Pinpoint the cell where the given text exists, returning its (x, y) midpoint coordinate. 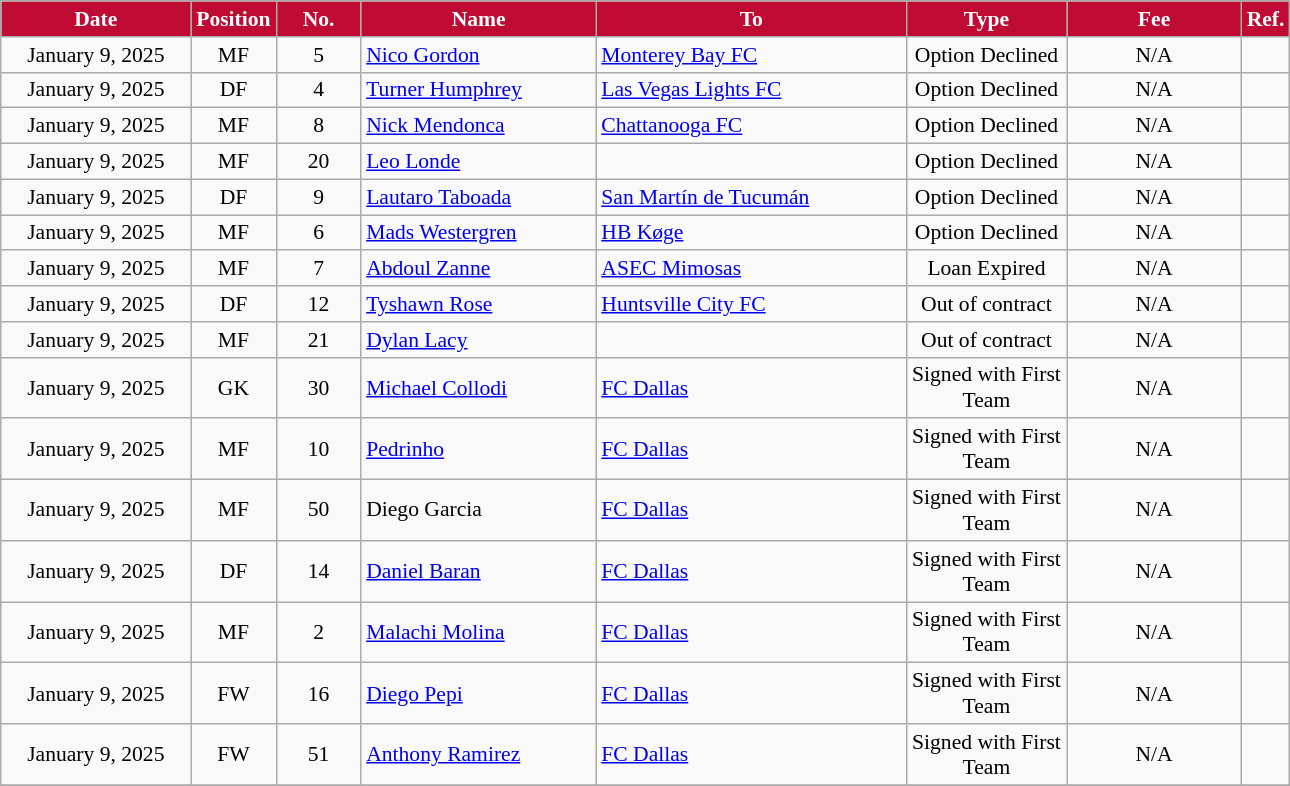
16 (318, 694)
8 (318, 126)
Date (96, 19)
Name (478, 19)
Malachi Molina (478, 632)
Nick Mendonca (478, 126)
Nico Gordon (478, 55)
50 (318, 510)
Abdoul Zanne (478, 269)
San Martín de Tucumán (751, 197)
Turner Humphrey (478, 90)
Pedrinho (478, 450)
Daniel Baran (478, 572)
Las Vegas Lights FC (751, 90)
GK (234, 388)
Fee (1154, 19)
No. (318, 19)
2 (318, 632)
Diego Pepi (478, 694)
12 (318, 304)
To (751, 19)
Monterey Bay FC (751, 55)
Huntsville City FC (751, 304)
Position (234, 19)
Lautaro Taboada (478, 197)
51 (318, 754)
9 (318, 197)
Type (986, 19)
30 (318, 388)
6 (318, 233)
Chattanooga FC (751, 126)
Anthony Ramirez (478, 754)
Loan Expired (986, 269)
Diego Garcia (478, 510)
Ref. (1266, 19)
7 (318, 269)
5 (318, 55)
HB Køge (751, 233)
Michael Collodi (478, 388)
Mads Westergren (478, 233)
20 (318, 162)
Tyshawn Rose (478, 304)
ASEC Mimosas (751, 269)
10 (318, 450)
4 (318, 90)
Dylan Lacy (478, 340)
21 (318, 340)
Leo Londe (478, 162)
14 (318, 572)
